For the text-containing cell, return its midpoint in [x, y] coordinate format. 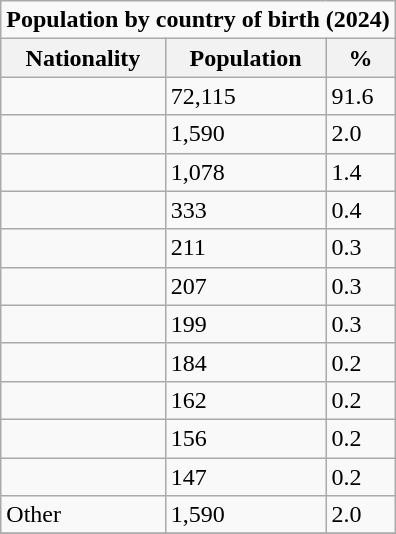
Population [246, 58]
199 [246, 324]
Nationality [83, 58]
91.6 [360, 96]
147 [246, 477]
1,078 [246, 172]
72,115 [246, 96]
211 [246, 248]
Population by country of birth (2024) [198, 20]
Other [83, 515]
207 [246, 286]
162 [246, 400]
156 [246, 438]
0.4 [360, 210]
333 [246, 210]
% [360, 58]
184 [246, 362]
1.4 [360, 172]
